Return [X, Y] of the center of cell containing provided text 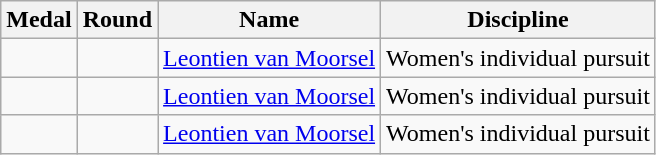
Discipline [518, 20]
Medal [39, 20]
Name [270, 20]
Round [117, 20]
